Capture the cell that displays the provided text and extract its [x, y] central coordinate. 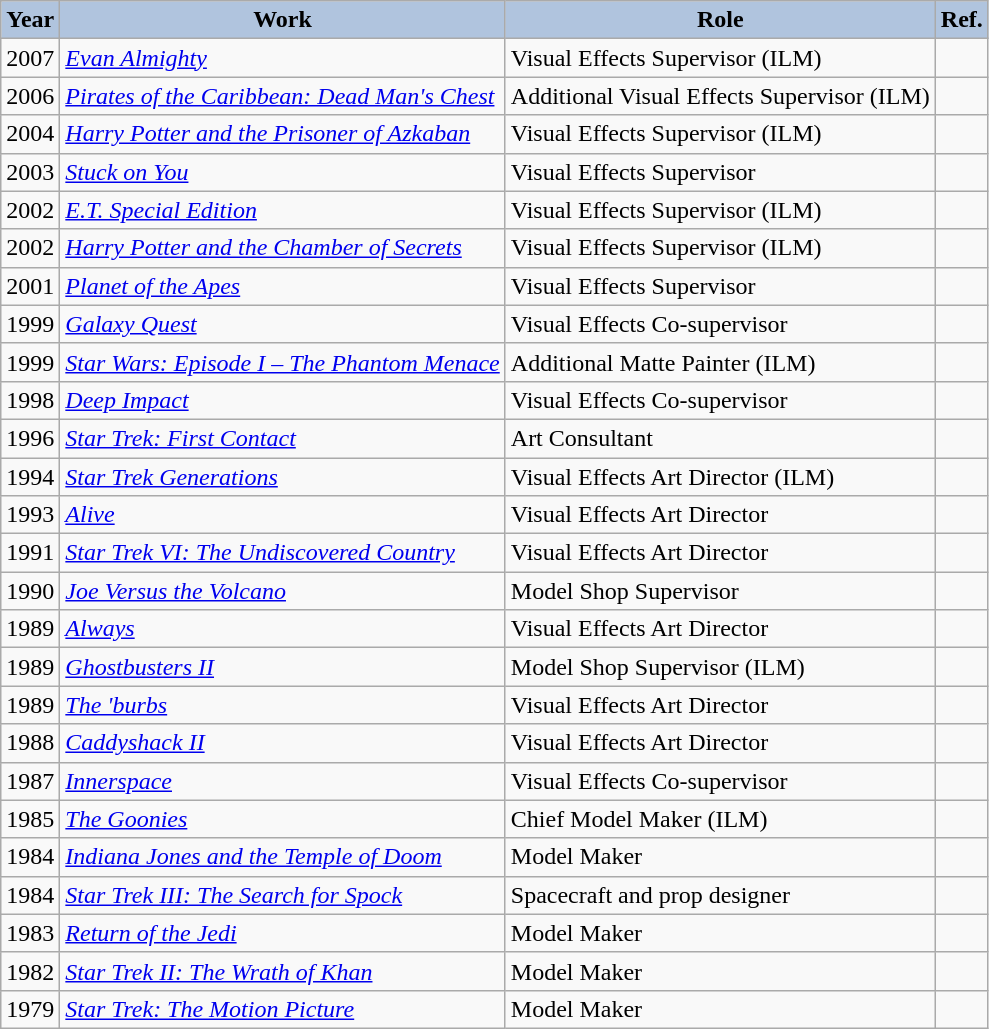
1987 [30, 781]
Additional Matte Painter (ILM) [720, 362]
Ref. [962, 20]
Ghostbusters II [282, 667]
Harry Potter and the Prisoner of Azkaban [282, 134]
2004 [30, 134]
1990 [30, 591]
Star Trek III: The Search for Spock [282, 895]
Stuck on You [282, 172]
2007 [30, 58]
Planet of the Apes [282, 286]
Star Trek: First Contact [282, 438]
Art Consultant [720, 438]
Spacecraft and prop designer [720, 895]
1991 [30, 553]
Harry Potter and the Chamber of Secrets [282, 248]
Year [30, 20]
2001 [30, 286]
Innerspace [282, 781]
2006 [30, 96]
Star Trek II: The Wrath of Khan [282, 971]
1979 [30, 1009]
The Goonies [282, 819]
Deep Impact [282, 400]
Caddyshack II [282, 743]
Return of the Jedi [282, 933]
Model Shop Supervisor [720, 591]
Alive [282, 515]
Star Trek: The Motion Picture [282, 1009]
Star Trek Generations [282, 477]
1982 [30, 971]
1994 [30, 477]
Galaxy Quest [282, 324]
Joe Versus the Volcano [282, 591]
Role [720, 20]
E.T. Special Edition [282, 210]
Visual Effects Art Director (ILM) [720, 477]
Star Trek VI: The Undiscovered Country [282, 553]
1998 [30, 400]
Chief Model Maker (ILM) [720, 819]
1996 [30, 438]
Always [282, 629]
2003 [30, 172]
1983 [30, 933]
1993 [30, 515]
Star Wars: Episode I – The Phantom Menace [282, 362]
Work [282, 20]
Model Shop Supervisor (ILM) [720, 667]
Indiana Jones and the Temple of Doom [282, 857]
Pirates of the Caribbean: Dead Man's Chest [282, 96]
1988 [30, 743]
The 'burbs [282, 705]
Additional Visual Effects Supervisor (ILM) [720, 96]
Evan Almighty [282, 58]
1985 [30, 819]
